From the cell containing the given text, extract its center point as [x, y] coordinate. 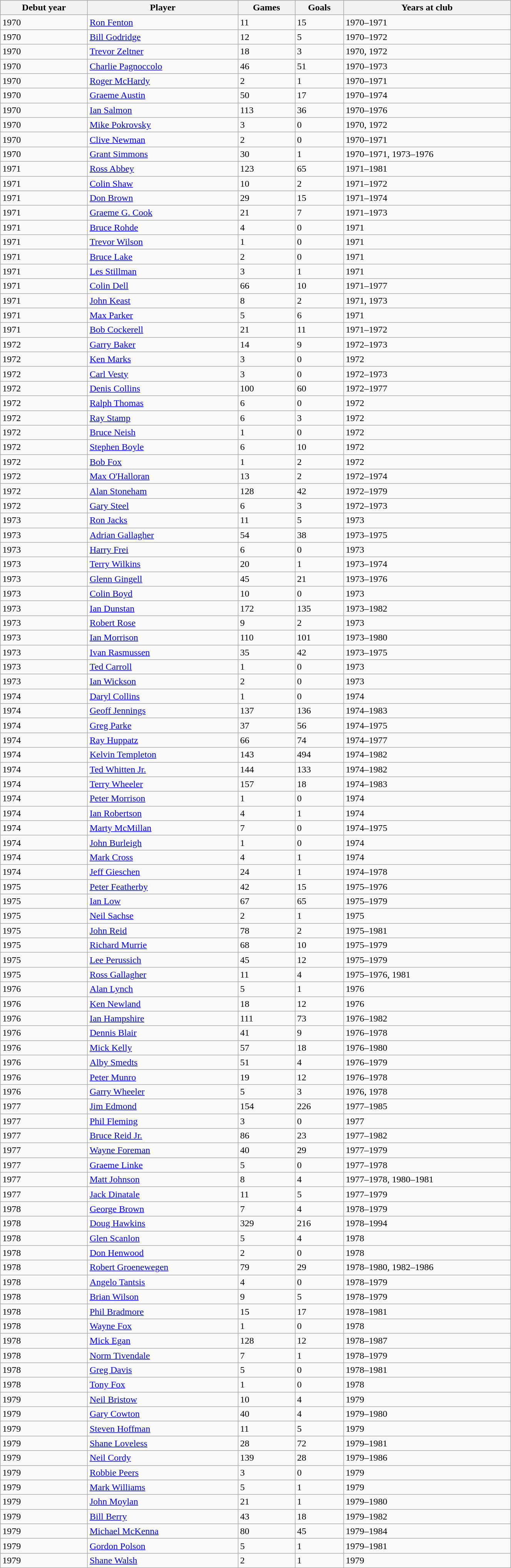
80 [266, 1531]
Shane Loveless [162, 1443]
1971–1973 [427, 213]
1970–1971, 1973–1976 [427, 154]
1977–1982 [427, 1136]
Jack Dinatale [162, 1194]
Bill Godridge [162, 37]
Ron Jacks [162, 520]
1970–1972 [427, 37]
36 [319, 110]
154 [266, 1106]
Daryl Collins [162, 696]
John Burleigh [162, 843]
110 [266, 637]
Clive Newman [162, 139]
79 [266, 1267]
1977–1978 [427, 1165]
Ian Low [162, 901]
Michael McKenna [162, 1531]
Ian Morrison [162, 637]
Peter Morrison [162, 799]
Mark Williams [162, 1487]
Phil Bradmore [162, 1311]
139 [266, 1458]
Don Brown [162, 198]
Gordon Polson [162, 1546]
Bill Berry [162, 1516]
101 [319, 637]
Lee Perussich [162, 960]
73 [319, 1018]
1978–1994 [427, 1224]
Angelo Tantsis [162, 1282]
1979–1986 [427, 1458]
Greg Davis [162, 1370]
John Reid [162, 931]
Ross Abbey [162, 169]
Peter Featherby [162, 886]
Bruce Reid Jr. [162, 1136]
Robbie Peers [162, 1473]
Carl Vesty [162, 374]
Alan Lynch [162, 989]
Neil Bristow [162, 1399]
Adrian Gallagher [162, 535]
Colin Boyd [162, 593]
24 [266, 872]
1971–1974 [427, 198]
Ray Huppatz [162, 740]
136 [319, 711]
1973–1976 [427, 579]
1975–1976, 1981 [427, 975]
157 [266, 784]
Ian Hampshire [162, 1018]
Graeme Austin [162, 95]
Graeme Linke [162, 1165]
1976–1979 [427, 1062]
1975–1981 [427, 931]
329 [266, 1224]
1973–1980 [427, 637]
Ron Fenton [162, 22]
226 [319, 1106]
Max Parker [162, 315]
Neil Sachse [162, 916]
72 [319, 1443]
John Moylan [162, 1502]
494 [319, 755]
Harry Frei [162, 550]
Shane Walsh [162, 1560]
1973–1974 [427, 564]
133 [319, 769]
Robert Groenewegen [162, 1267]
67 [266, 901]
Ian Salmon [162, 110]
Goals [319, 8]
1977–1978, 1980–1981 [427, 1180]
1973–1982 [427, 608]
43 [266, 1516]
Ross Gallagher [162, 975]
1979–1982 [427, 1516]
Phil Fleming [162, 1121]
George Brown [162, 1209]
Brian Wilson [162, 1297]
216 [319, 1224]
Kelvin Templeton [162, 755]
Grant Simmons [162, 154]
Max O'Halloran [162, 476]
137 [266, 711]
1976–1982 [427, 1018]
Debut year [44, 8]
Denis Collins [162, 388]
Alan Stoneham [162, 491]
56 [319, 725]
1974–1977 [427, 740]
68 [266, 945]
1971–1981 [427, 169]
Ken Newland [162, 1004]
113 [266, 110]
Wayne Foreman [162, 1150]
46 [266, 66]
Richard Murrie [162, 945]
Ted Whitten Jr. [162, 769]
Trevor Wilson [162, 242]
Greg Parke [162, 725]
Mick Kelly [162, 1048]
100 [266, 388]
14 [266, 344]
Ian Robertson [162, 813]
Ian Wickson [162, 682]
1972–1979 [427, 491]
Jim Edmond [162, 1106]
74 [319, 740]
Garry Wheeler [162, 1092]
1978–1980, 1982–1986 [427, 1267]
1976, 1978 [427, 1092]
Graeme G. Cook [162, 213]
Gary Cowton [162, 1414]
Mark Cross [162, 857]
38 [319, 535]
Colin Shaw [162, 184]
Steven Hoffman [162, 1429]
123 [266, 169]
35 [266, 652]
Mick Egan [162, 1341]
Tony Fox [162, 1385]
41 [266, 1033]
Years at club [427, 8]
Marty McMillan [162, 828]
Glenn Gingell [162, 579]
144 [266, 769]
Geoff Jennings [162, 711]
Stephen Boyle [162, 447]
1979–1984 [427, 1531]
Jeff Gieschen [162, 872]
Garry Baker [162, 344]
Les Stillman [162, 271]
86 [266, 1136]
1975–1976 [427, 886]
1972–1974 [427, 476]
Bob Cockerell [162, 330]
Gary Steel [162, 506]
Roger McHardy [162, 81]
19 [266, 1077]
1970–1973 [427, 66]
Robert Rose [162, 623]
143 [266, 755]
1970–1974 [427, 95]
1971, 1973 [427, 301]
13 [266, 476]
Ian Dunstan [162, 608]
172 [266, 608]
Ted Carroll [162, 667]
Bruce Rohde [162, 227]
Terry Wilkins [162, 564]
30 [266, 154]
Neil Cordy [162, 1458]
57 [266, 1048]
1978–1987 [427, 1341]
Glen Scanlon [162, 1238]
Player [162, 8]
50 [266, 95]
Games [266, 8]
135 [319, 608]
Norm Tivendale [162, 1355]
78 [266, 931]
Wayne Fox [162, 1326]
Bruce Lake [162, 257]
Charlie Pagnoccolo [162, 66]
Don Henwood [162, 1253]
Ralph Thomas [162, 403]
23 [319, 1136]
Doug Hawkins [162, 1224]
1971–1977 [427, 286]
Ray Stamp [162, 418]
Alby Smedts [162, 1062]
Matt Johnson [162, 1180]
Trevor Zeltner [162, 52]
37 [266, 725]
Colin Dell [162, 286]
20 [266, 564]
1972–1977 [427, 388]
Mike Pokrovsky [162, 125]
54 [266, 535]
1977–1985 [427, 1106]
1974–1978 [427, 872]
Peter Munro [162, 1077]
Ken Marks [162, 359]
1970–1976 [427, 110]
Ivan Rasmussen [162, 652]
60 [319, 388]
Terry Wheeler [162, 784]
111 [266, 1018]
John Keast [162, 301]
Bruce Neish [162, 433]
Bob Fox [162, 462]
1976–1980 [427, 1048]
Dennis Blair [162, 1033]
